Search for the cell housing the specified text and yield its (X, Y) center coordinate. 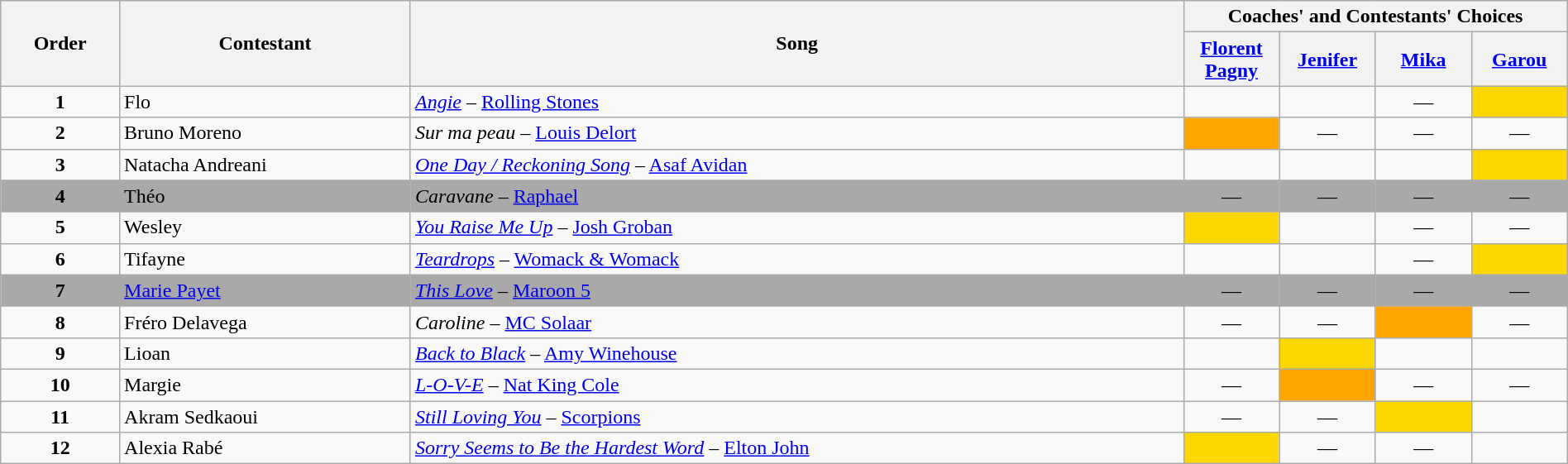
Flo (265, 102)
Margie (265, 385)
Caravane – Raphael (797, 196)
5 (60, 227)
You Raise Me Up – Josh Groban (797, 227)
Coaches' and Contestants' Choices (1375, 17)
Marie Payet (265, 290)
9 (60, 353)
Song (797, 43)
Natacha Andreani (265, 165)
Angie – Rolling Stones (797, 102)
Contestant (265, 43)
Florent Pagny (1231, 60)
Back to Black – Amy Winehouse (797, 353)
6 (60, 259)
2 (60, 133)
8 (60, 322)
Caroline – MC Solaar (797, 322)
4 (60, 196)
Order (60, 43)
Sorry Seems to Be the Hardest Word – Elton John (797, 448)
Bruno Moreno (265, 133)
L-O-V-E – Nat King Cole (797, 385)
Alexia Rabé (265, 448)
Still Loving You – Scorpions (797, 416)
Wesley (265, 227)
This Love – Maroon 5 (797, 290)
11 (60, 416)
Tifayne (265, 259)
Sur ma peau – Louis Delort (797, 133)
Mika (1423, 60)
10 (60, 385)
12 (60, 448)
7 (60, 290)
Akram Sedkaoui (265, 416)
Jenifer (1327, 60)
Fréro Delavega (265, 322)
Garou (1519, 60)
3 (60, 165)
1 (60, 102)
One Day / Reckoning Song – Asaf Avidan (797, 165)
Théo (265, 196)
Teardrops – Womack & Womack (797, 259)
Lioan (265, 353)
